Output the [x, y] coordinate of the center of the cell containing the given text.  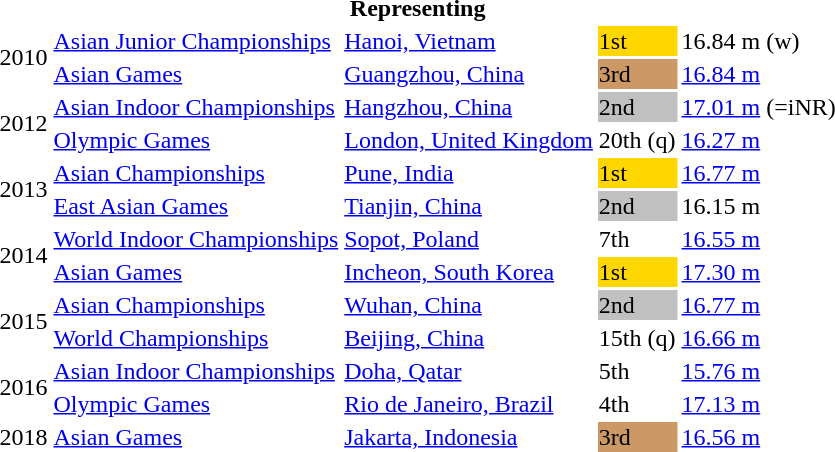
7th [637, 239]
Incheon, South Korea [469, 272]
15th (q) [637, 338]
5th [637, 371]
East Asian Games [196, 206]
Hanoi, Vietnam [469, 41]
Jakarta, Indonesia [469, 437]
Hangzhou, China [469, 107]
London, United Kingdom [469, 140]
Rio de Janeiro, Brazil [469, 404]
Doha, Qatar [469, 371]
Beijing, China [469, 338]
Pune, India [469, 173]
World Indoor Championships [196, 239]
Wuhan, China [469, 305]
Asian Junior Championships [196, 41]
Sopot, Poland [469, 239]
4th [637, 404]
World Championships [196, 338]
20th (q) [637, 140]
Tianjin, China [469, 206]
Guangzhou, China [469, 74]
